Scan for the cell matching the given text and deliver its [x, y] coordinate at center. 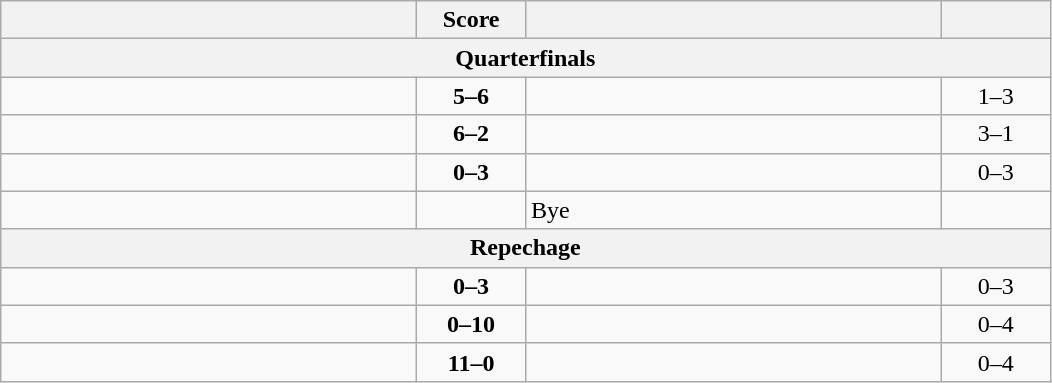
6–2 [472, 134]
5–6 [472, 96]
1–3 [996, 96]
3–1 [996, 134]
11–0 [472, 362]
Bye [733, 210]
0–10 [472, 324]
Repechage [526, 248]
Quarterfinals [526, 58]
Score [472, 20]
